Find where the given text appears and provide that cell's center as [x, y] coordinate. 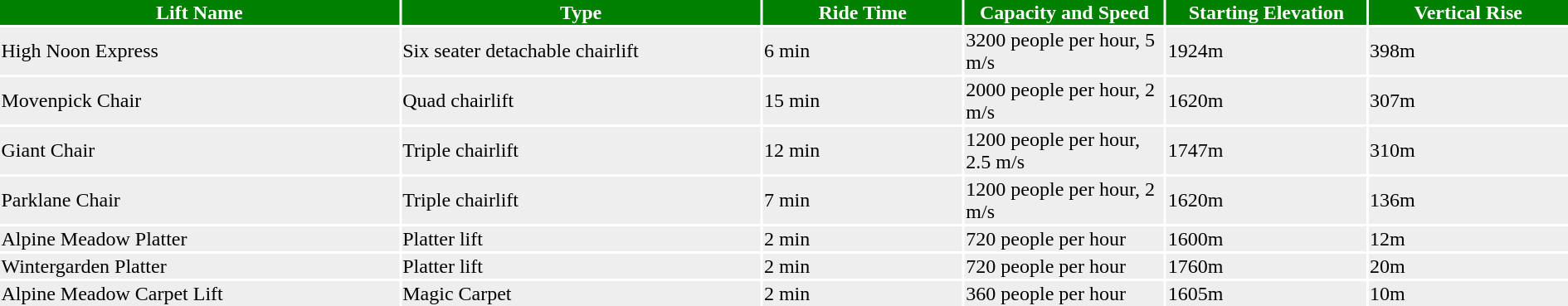
Capacity and Speed [1064, 12]
12m [1468, 239]
6 min [862, 51]
1200 people per hour, 2 m/s [1064, 201]
Vertical Rise [1468, 12]
Quad chairlift [581, 101]
1200 people per hour, 2.5 m/s [1064, 151]
2000 people per hour, 2 m/s [1064, 101]
3200 people per hour, 5 m/s [1064, 51]
High Noon Express [199, 51]
Magic Carpet [581, 294]
20m [1468, 266]
Six seater detachable chairlift [581, 51]
Type [581, 12]
1747m [1266, 151]
15 min [862, 101]
Starting Elevation [1266, 12]
1924m [1266, 51]
10m [1468, 294]
1760m [1266, 266]
1605m [1266, 294]
398m [1468, 51]
Movenpick Chair [199, 101]
7 min [862, 201]
136m [1468, 201]
360 people per hour [1064, 294]
Alpine Meadow Platter [199, 239]
Ride Time [862, 12]
Lift Name [199, 12]
Wintergarden Platter [199, 266]
307m [1468, 101]
1600m [1266, 239]
12 min [862, 151]
Giant Chair [199, 151]
Parklane Chair [199, 201]
310m [1468, 151]
Alpine Meadow Carpet Lift [199, 294]
